Search for the cell housing the specified text and yield its (X, Y) center coordinate. 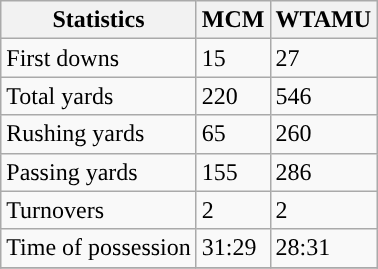
220 (233, 96)
15 (233, 58)
31:29 (233, 248)
WTAMU (324, 20)
Statistics (99, 20)
155 (233, 172)
28:31 (324, 248)
Turnovers (99, 210)
Time of possession (99, 248)
27 (324, 58)
Passing yards (99, 172)
Rushing yards (99, 134)
286 (324, 172)
260 (324, 134)
Total yards (99, 96)
First downs (99, 58)
65 (233, 134)
MCM (233, 20)
546 (324, 96)
